Search for the cell housing the specified text and yield its (x, y) center coordinate. 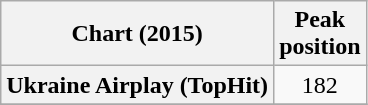
Peakposition (320, 34)
182 (320, 85)
Chart (2015) (138, 34)
Ukraine Airplay (TopHit) (138, 85)
